For the text-containing cell, return its midpoint in [x, y] coordinate format. 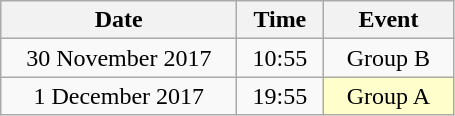
19:55 [280, 96]
Date [119, 20]
Group B [388, 58]
Group A [388, 96]
Time [280, 20]
30 November 2017 [119, 58]
Event [388, 20]
10:55 [280, 58]
1 December 2017 [119, 96]
